Pinpoint the cell where the given text exists, returning its [X, Y] midpoint coordinate. 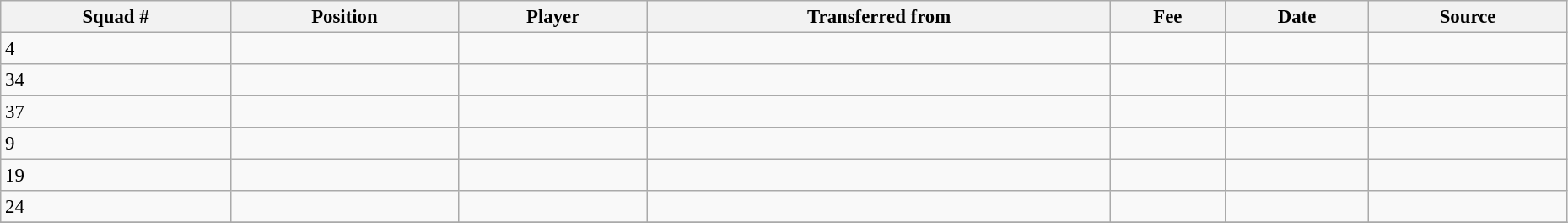
19 [116, 176]
Date [1296, 17]
4 [116, 49]
9 [116, 144]
Transferred from [879, 17]
24 [116, 207]
Source [1468, 17]
Squad # [116, 17]
34 [116, 80]
Player [553, 17]
Fee [1167, 17]
37 [116, 112]
Position [344, 17]
